Search for the cell housing the specified text and yield its (X, Y) center coordinate. 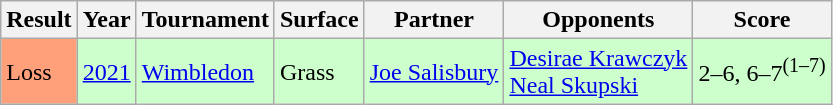
2–6, 6–7(1–7) (762, 72)
Loss (39, 72)
Result (39, 20)
Score (762, 20)
Surface (319, 20)
Partner (434, 20)
Tournament (205, 20)
2021 (106, 72)
Wimbledon (205, 72)
Opponents (598, 20)
Grass (319, 72)
Year (106, 20)
Joe Salisbury (434, 72)
Desirae Krawczyk Neal Skupski (598, 72)
